Find where the given text appears and provide that cell's center as (x, y) coordinate. 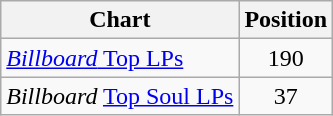
Billboard Top Soul LPs (120, 96)
Billboard Top LPs (120, 58)
190 (286, 58)
Position (286, 20)
37 (286, 96)
Chart (120, 20)
